Locate the cell with the specified text and output its [x, y] center coordinate. 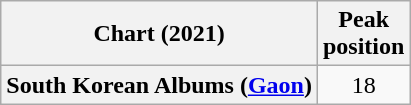
Peakposition [363, 34]
18 [363, 85]
Chart (2021) [160, 34]
South Korean Albums (Gaon) [160, 85]
